Identify which cell holds the provided text, then report its (X, Y) central coordinate. 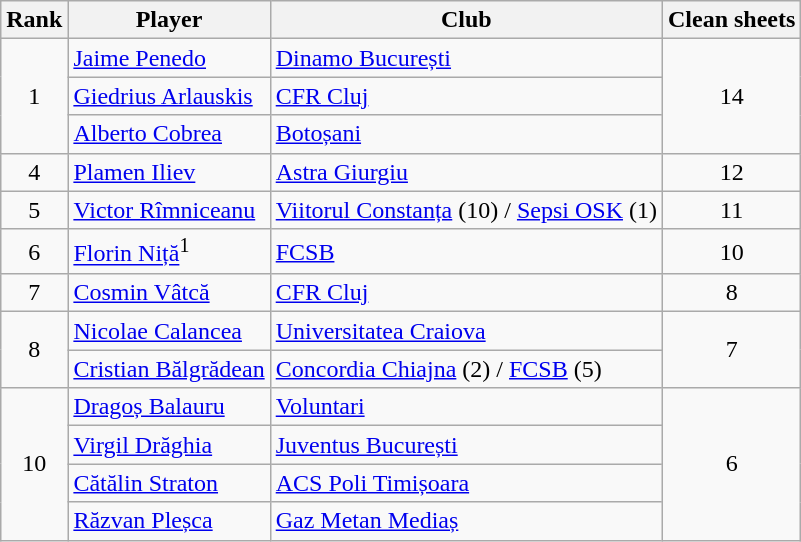
Florin Niță1 (169, 252)
Astra Giurgiu (466, 172)
Alberto Cobrea (169, 134)
Răzvan Pleșca (169, 521)
5 (34, 210)
Universitatea Craiova (466, 331)
Juventus București (466, 445)
Club (466, 20)
Player (169, 20)
4 (34, 172)
Jaime Penedo (169, 58)
FCSB (466, 252)
Clean sheets (731, 20)
Cristian Bălgrădean (169, 369)
Cosmin Vâtcă (169, 293)
14 (731, 96)
Dragoș Balauru (169, 407)
Cătălin Straton (169, 483)
ACS Poli Timișoara (466, 483)
Dinamo București (466, 58)
Victor Rîmniceanu (169, 210)
Gaz Metan Mediaș (466, 521)
Virgil Drăghia (169, 445)
Viitorul Constanța (10) / Sepsi OSK (1) (466, 210)
11 (731, 210)
Rank (34, 20)
Voluntari (466, 407)
Botoșani (466, 134)
Giedrius Arlauskis (169, 96)
Concordia Chiajna (2) / FCSB (5) (466, 369)
12 (731, 172)
Plamen Iliev (169, 172)
Nicolae Calancea (169, 331)
1 (34, 96)
